Detect which cell encompasses the target text, then output its [X, Y] center coordinate. 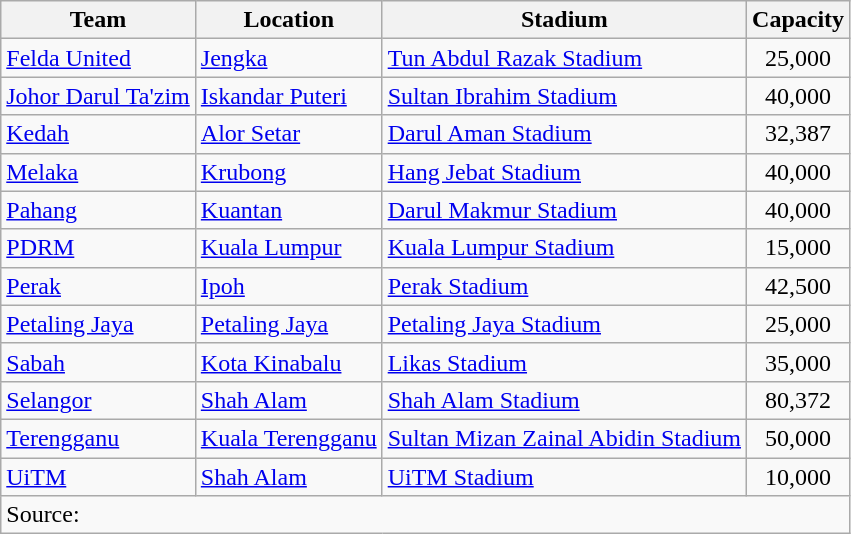
Kuala Lumpur [288, 248]
Pahang [98, 210]
Perak [98, 286]
Ipoh [288, 286]
Tun Abdul Razak Stadium [564, 58]
Melaka [98, 172]
Likas Stadium [564, 362]
Kuala Lumpur Stadium [564, 248]
32,387 [798, 134]
Sultan Ibrahim Stadium [564, 96]
Petaling Jaya Stadium [564, 324]
Krubong [288, 172]
42,500 [798, 286]
Kuantan [288, 210]
Location [288, 20]
Johor Darul Ta'zim [98, 96]
Team [98, 20]
35,000 [798, 362]
Darul Aman Stadium [564, 134]
Felda United [98, 58]
Kedah [98, 134]
Kuala Terengganu [288, 438]
Capacity [798, 20]
Terengganu [98, 438]
Selangor [98, 400]
Shah Alam Stadium [564, 400]
Stadium [564, 20]
Jengka [288, 58]
PDRM [98, 248]
UiTM [98, 477]
Alor Setar [288, 134]
Source: [426, 515]
Darul Makmur Stadium [564, 210]
15,000 [798, 248]
50,000 [798, 438]
Sabah [98, 362]
Sultan Mizan Zainal Abidin Stadium [564, 438]
80,372 [798, 400]
Kota Kinabalu [288, 362]
10,000 [798, 477]
UiTM Stadium [564, 477]
Iskandar Puteri [288, 96]
Perak Stadium [564, 286]
Hang Jebat Stadium [564, 172]
